Provide the (X, Y) coordinate of the cell's center where the given text is located.  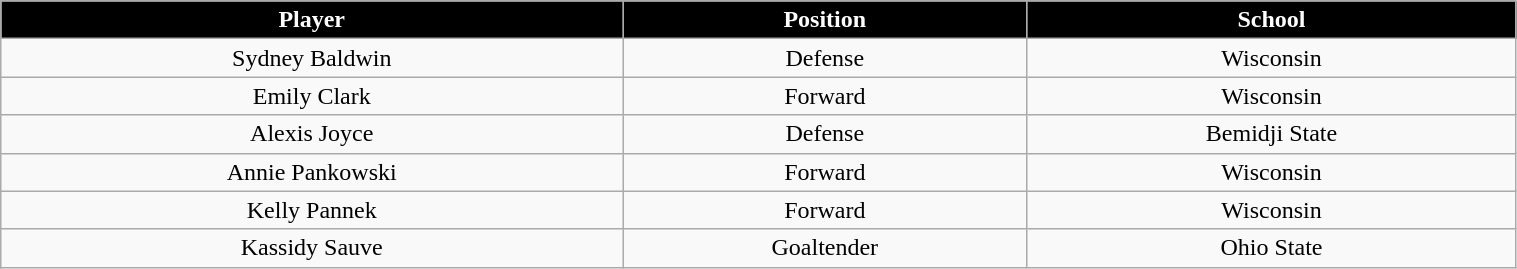
Emily Clark (312, 96)
Bemidji State (1272, 134)
Kelly Pannek (312, 210)
Alexis Joyce (312, 134)
Kassidy Sauve (312, 248)
Ohio State (1272, 248)
Position (825, 20)
Goaltender (825, 248)
School (1272, 20)
Annie Pankowski (312, 172)
Sydney Baldwin (312, 58)
Player (312, 20)
